For the text-containing cell, return its midpoint in (x, y) coordinate format. 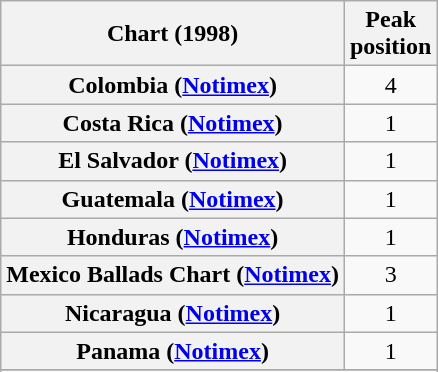
3 (390, 275)
Panama (Notimex) (173, 351)
El Salvador (Notimex) (173, 161)
Guatemala (Notimex) (173, 199)
Colombia (Notimex) (173, 85)
Honduras (Notimex) (173, 237)
Chart (1998) (173, 34)
4 (390, 85)
Peakposition (390, 34)
Costa Rica (Notimex) (173, 123)
Mexico Ballads Chart (Notimex) (173, 275)
Nicaragua (Notimex) (173, 313)
